Find where the given text appears and provide that cell's center as [x, y] coordinate. 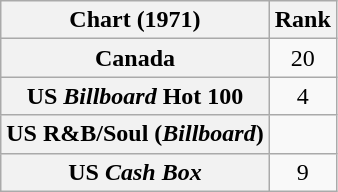
US R&B/Soul (Billboard) [135, 134]
4 [302, 96]
US Billboard Hot 100 [135, 96]
Rank [302, 20]
Chart (1971) [135, 20]
20 [302, 58]
9 [302, 172]
US Cash Box [135, 172]
Canada [135, 58]
